Determine the [x, y] coordinate at the center of the cell enclosing the given text.  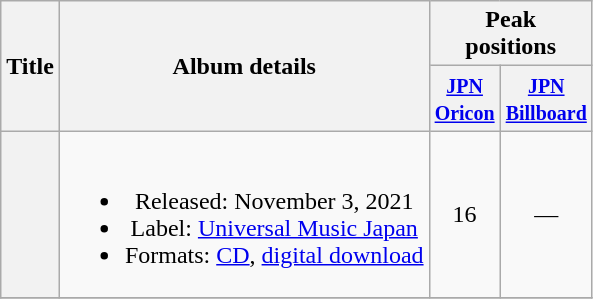
16 [464, 214]
— [546, 214]
Peak positions [510, 34]
JPNBillboard [546, 98]
Released: November 3, 2021Label: Universal Music JapanFormats: CD, digital download [244, 214]
JPNOricon [464, 98]
Title [30, 66]
Album details [244, 66]
